Scan for the cell matching the given text and deliver its (X, Y) coordinate at center. 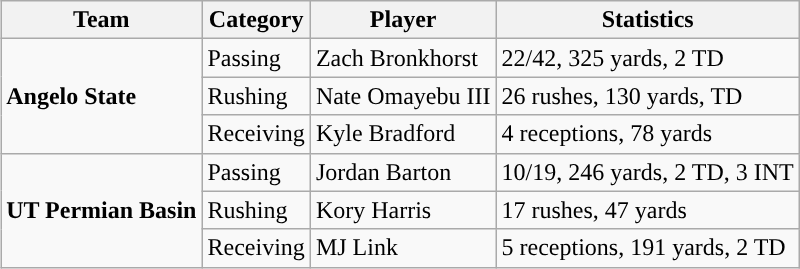
Statistics (648, 20)
Category (256, 20)
Player (403, 20)
Nate Omayebu III (403, 96)
Jordan Barton (403, 172)
10/19, 246 yards, 2 TD, 3 INT (648, 172)
Angelo State (102, 96)
26 rushes, 130 yards, TD (648, 96)
22/42, 325 yards, 2 TD (648, 58)
Team (102, 20)
17 rushes, 47 yards (648, 210)
Kyle Bradford (403, 134)
Zach Bronkhorst (403, 58)
UT Permian Basin (102, 210)
4 receptions, 78 yards (648, 134)
5 receptions, 191 yards, 2 TD (648, 248)
Kory Harris (403, 210)
MJ Link (403, 248)
